Locate the cell with the specified text and output its [X, Y] center coordinate. 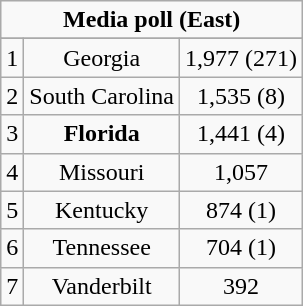
392 [242, 286]
Tennessee [102, 248]
1,057 [242, 172]
1,441 (4) [242, 134]
Georgia [102, 58]
1,535 (8) [242, 96]
South Carolina [102, 96]
Media poll (East) [152, 20]
874 (1) [242, 210]
Florida [102, 134]
Kentucky [102, 210]
5 [12, 210]
6 [12, 248]
3 [12, 134]
704 (1) [242, 248]
1 [12, 58]
Vanderbilt [102, 286]
4 [12, 172]
1,977 (271) [242, 58]
7 [12, 286]
2 [12, 96]
Missouri [102, 172]
